Determine the [x, y] coordinate at the center of the cell enclosing the given text.  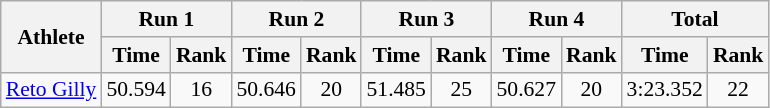
Run 1 [166, 19]
16 [202, 90]
Reto Gilly [52, 90]
50.646 [266, 90]
Athlete [52, 36]
51.485 [396, 90]
22 [738, 90]
3:23.352 [665, 90]
50.627 [526, 90]
Run 2 [296, 19]
Total [696, 19]
50.594 [136, 90]
25 [462, 90]
Run 3 [426, 19]
Run 4 [557, 19]
